Capture the cell that displays the provided text and extract its [x, y] central coordinate. 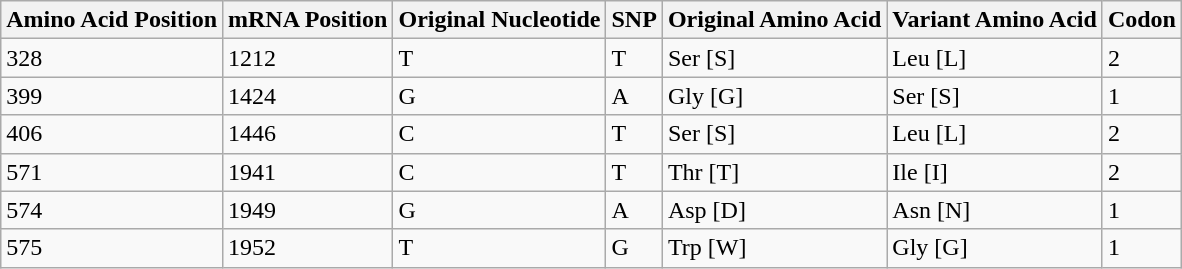
575 [112, 248]
Amino Acid Position [112, 20]
406 [112, 134]
Codon [1142, 20]
Variant Amino Acid [995, 20]
mRNA Position [308, 20]
Ile [I] [995, 172]
1941 [308, 172]
Original Nucleotide [500, 20]
1212 [308, 58]
1446 [308, 134]
Thr [T] [774, 172]
328 [112, 58]
574 [112, 210]
1424 [308, 96]
1949 [308, 210]
Asn [N] [995, 210]
Asp [D] [774, 210]
Original Amino Acid [774, 20]
399 [112, 96]
1952 [308, 248]
571 [112, 172]
Trp [W] [774, 248]
SNP [634, 20]
